Pinpoint the cell where the given text exists, returning its (X, Y) midpoint coordinate. 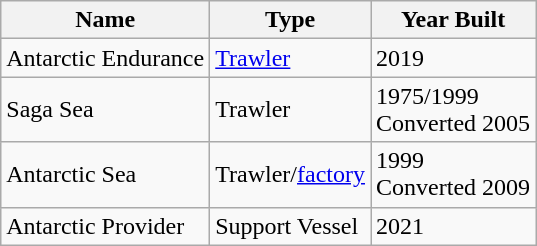
1975/1999Converted 2005 (454, 110)
Trawler/factory (290, 174)
Year Built (454, 20)
1999Converted 2009 (454, 174)
Type (290, 20)
2019 (454, 58)
Antarctic Sea (106, 174)
Saga Sea (106, 110)
2021 (454, 226)
Name (106, 20)
Antarctic Provider (106, 226)
Support Vessel (290, 226)
Antarctic Endurance (106, 58)
